Search for the cell housing the specified text and yield its [x, y] center coordinate. 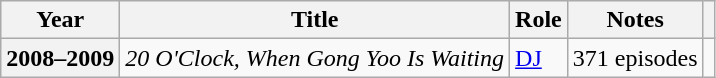
Title [315, 20]
371 episodes [635, 58]
Year [60, 20]
DJ [539, 58]
Role [539, 20]
2008–2009 [60, 58]
20 O'Clock, When Gong Yoo Is Waiting [315, 58]
Notes [635, 20]
